Detect which cell encompasses the target text, then output its (x, y) center coordinate. 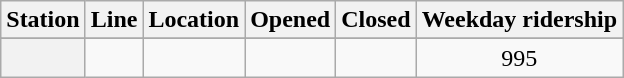
Station (43, 20)
995 (519, 58)
Weekday ridership (519, 20)
Opened (290, 20)
Location (194, 20)
Closed (376, 20)
Line (114, 20)
